Detect which cell encompasses the target text, then output its [X, Y] center coordinate. 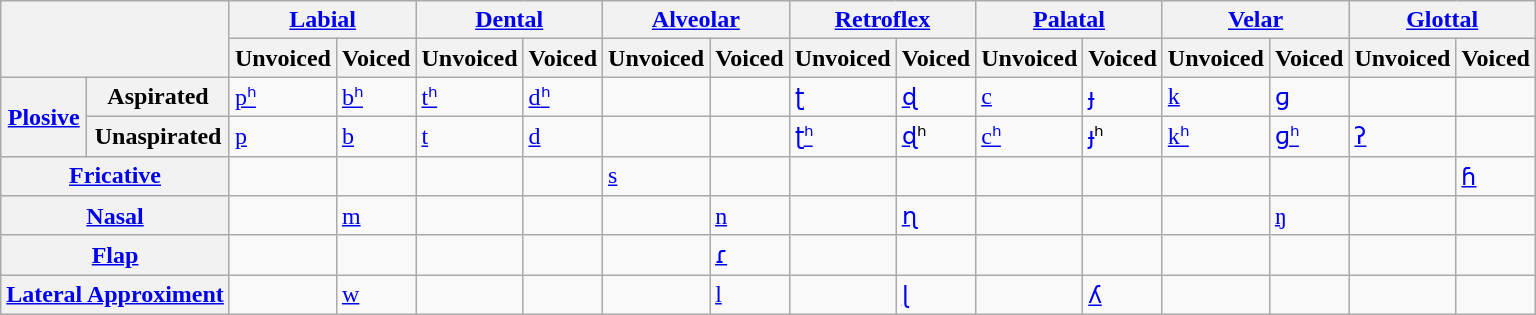
cʰ [1030, 136]
d [563, 136]
ʈʰ [842, 136]
ɡʰ [1309, 136]
Alveolar [696, 20]
s [656, 176]
ɡ [1309, 97]
ŋ [1309, 216]
ɟʰ [1123, 136]
w [376, 295]
Aspirated [158, 97]
ɦ [1496, 176]
Palatal [1070, 20]
Velar [1256, 20]
Glottal [1442, 20]
Plosive [44, 116]
ʈ [842, 97]
Lateral Approximent [116, 295]
b [376, 136]
t [470, 136]
Labial [322, 20]
dʰ [563, 97]
kʰ [1216, 136]
ʎ [1123, 295]
k [1216, 97]
tʰ [470, 97]
Fricative [116, 176]
ʔ [1402, 136]
Unaspirated [158, 136]
Nasal [116, 216]
pʰ [282, 97]
bʰ [376, 97]
ɾ [750, 255]
ɟ [1123, 97]
ɖ [936, 97]
Retroflex [882, 20]
ɳ [936, 216]
ɖʰ [936, 136]
l [750, 295]
ɭ [936, 295]
Dental [510, 20]
Flap [116, 255]
p [282, 136]
c [1030, 97]
m [376, 216]
n [750, 216]
